From the cell containing the given text, extract its center point as [x, y] coordinate. 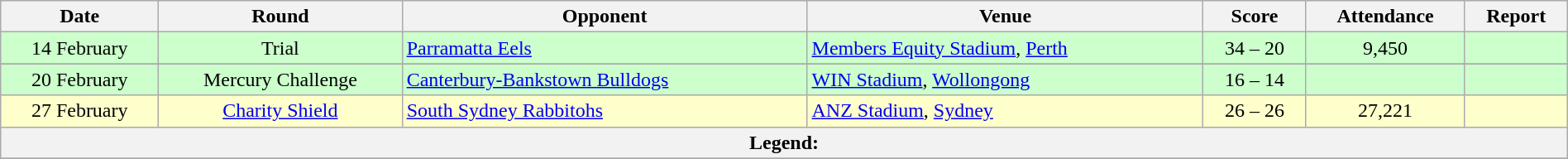
16 – 14 [1255, 79]
Date [79, 17]
Charity Shield [280, 111]
9,450 [1385, 48]
Legend: [784, 142]
Members Equity Stadium, Perth [1006, 48]
Round [280, 17]
Canterbury-Bankstown Bulldogs [605, 79]
Parramatta Eels [605, 48]
27,221 [1385, 111]
Trial [280, 48]
Report [1516, 17]
ANZ Stadium, Sydney [1006, 111]
WIN Stadium, Wollongong [1006, 79]
Mercury Challenge [280, 79]
26 – 26 [1255, 111]
20 February [79, 79]
Attendance [1385, 17]
27 February [79, 111]
Score [1255, 17]
14 February [79, 48]
Opponent [605, 17]
South Sydney Rabbitohs [605, 111]
Venue [1006, 17]
34 – 20 [1255, 48]
